Output the (X, Y) coordinate of the center of the cell containing the given text.  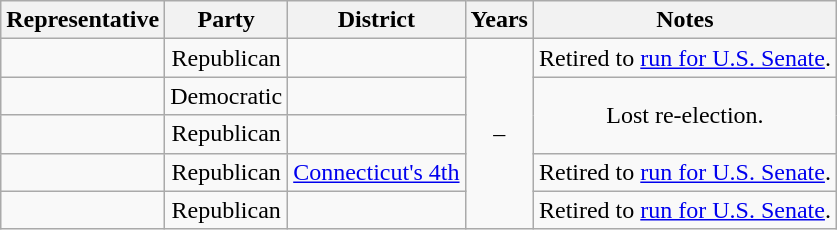
Lost re-election. (684, 115)
Representative (83, 20)
Years (499, 20)
– (499, 134)
Connecticut's 4th (376, 172)
Notes (684, 20)
District (376, 20)
Party (226, 20)
Democratic (226, 96)
